Find where the given text appears and provide that cell's center as [x, y] coordinate. 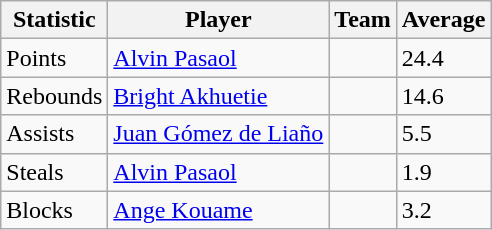
Rebounds [54, 96]
Statistic [54, 20]
Steals [54, 172]
5.5 [444, 134]
Player [218, 20]
24.4 [444, 58]
Average [444, 20]
Juan Gómez de Liaño [218, 134]
Points [54, 58]
Blocks [54, 210]
Bright Akhuetie [218, 96]
14.6 [444, 96]
Ange Kouame [218, 210]
Team [363, 20]
1.9 [444, 172]
3.2 [444, 210]
Assists [54, 134]
